From the cell containing the given text, extract its center point as (x, y) coordinate. 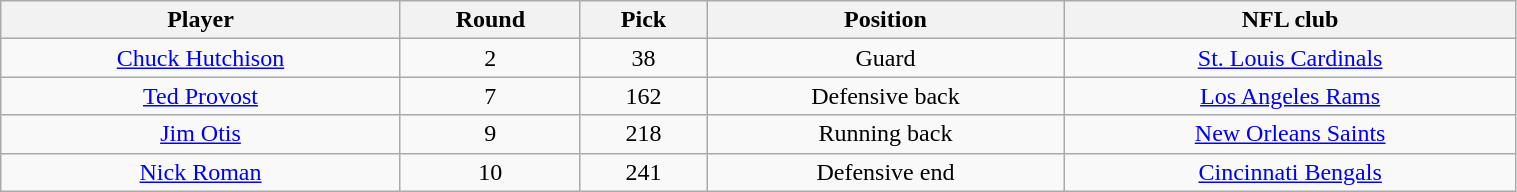
Running back (886, 134)
2 (490, 58)
Round (490, 20)
162 (643, 96)
10 (490, 172)
Player (200, 20)
NFL club (1290, 20)
Guard (886, 58)
Chuck Hutchison (200, 58)
Jim Otis (200, 134)
Position (886, 20)
241 (643, 172)
7 (490, 96)
Los Angeles Rams (1290, 96)
Ted Provost (200, 96)
Cincinnati Bengals (1290, 172)
9 (490, 134)
Pick (643, 20)
Defensive back (886, 96)
Nick Roman (200, 172)
New Orleans Saints (1290, 134)
Defensive end (886, 172)
218 (643, 134)
St. Louis Cardinals (1290, 58)
38 (643, 58)
